Locate the cell with the specified text and output its (x, y) center coordinate. 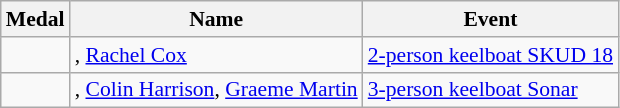
Name (216, 19)
, Colin Harrison, Graeme Martin (216, 90)
2-person keelboat SKUD 18 (490, 55)
Medal (36, 19)
Event (490, 19)
, Rachel Cox (216, 55)
3-person keelboat Sonar (490, 90)
